Find where the given text appears and provide that cell's center as [x, y] coordinate. 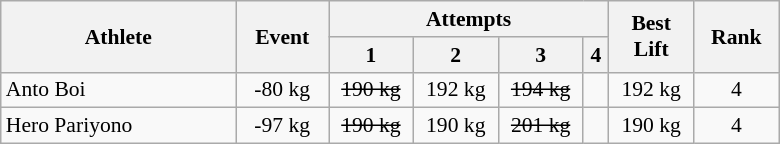
Athlete [118, 36]
Best Lift [652, 36]
2 [456, 55]
3 [540, 55]
-80 kg [282, 90]
1 [370, 55]
Anto Boi [118, 90]
Attempts [468, 19]
Event [282, 36]
-97 kg [282, 126]
Rank [736, 36]
Hero Pariyono [118, 126]
201 kg [540, 126]
194 kg [540, 90]
